Pinpoint the cell where the given text exists, returning its (X, Y) midpoint coordinate. 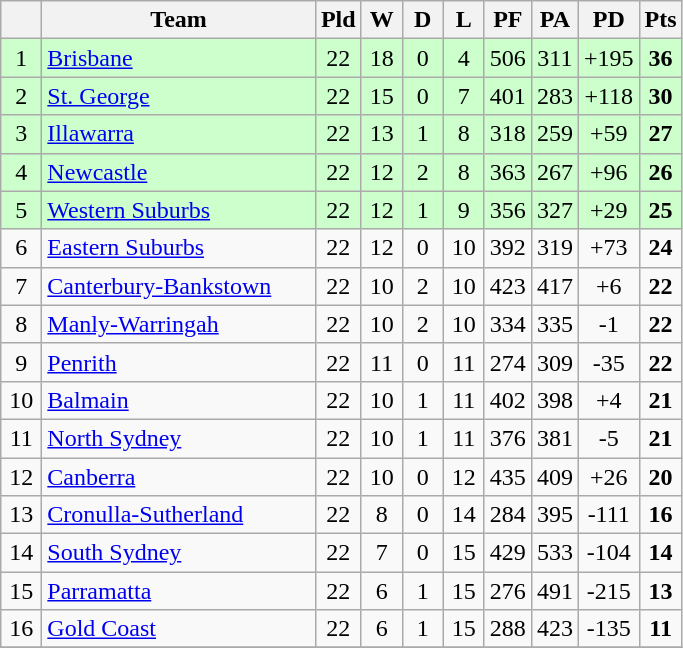
395 (554, 515)
Parramatta (179, 591)
392 (508, 248)
Pld (338, 20)
409 (554, 477)
309 (554, 362)
Western Suburbs (179, 210)
Illawarra (179, 134)
+118 (608, 96)
27 (660, 134)
-111 (608, 515)
Brisbane (179, 58)
-35 (608, 362)
327 (554, 210)
+73 (608, 248)
334 (508, 324)
381 (554, 438)
+195 (608, 58)
-215 (608, 591)
-104 (608, 553)
Pts (660, 20)
274 (508, 362)
North Sydney (179, 438)
Gold Coast (179, 629)
St. George (179, 96)
L (464, 20)
PA (554, 20)
506 (508, 58)
398 (554, 400)
311 (554, 58)
Canterbury-Bankstown (179, 286)
376 (508, 438)
PF (508, 20)
335 (554, 324)
363 (508, 172)
PD (608, 20)
+59 (608, 134)
30 (660, 96)
Team (179, 20)
18 (382, 58)
+6 (608, 286)
25 (660, 210)
36 (660, 58)
5 (22, 210)
491 (554, 591)
+4 (608, 400)
402 (508, 400)
435 (508, 477)
Cronulla-Sutherland (179, 515)
356 (508, 210)
284 (508, 515)
26 (660, 172)
Newcastle (179, 172)
533 (554, 553)
South Sydney (179, 553)
276 (508, 591)
Manly-Warringah (179, 324)
24 (660, 248)
3 (22, 134)
+26 (608, 477)
318 (508, 134)
Eastern Suburbs (179, 248)
417 (554, 286)
Balmain (179, 400)
+29 (608, 210)
267 (554, 172)
401 (508, 96)
288 (508, 629)
-1 (608, 324)
-135 (608, 629)
20 (660, 477)
+96 (608, 172)
259 (554, 134)
D (422, 20)
429 (508, 553)
319 (554, 248)
Penrith (179, 362)
283 (554, 96)
Canberra (179, 477)
W (382, 20)
-5 (608, 438)
